Determine the [X, Y] coordinate at the center of the cell enclosing the given text.  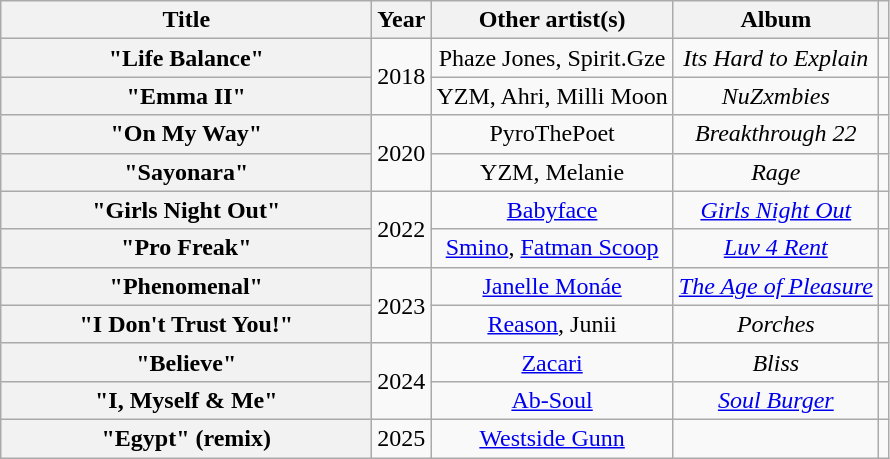
Girls Night Out [776, 210]
2024 [402, 381]
Smino, Fatman Scoop [552, 248]
Rage [776, 172]
2018 [402, 77]
2022 [402, 229]
"Phenomenal" [186, 286]
"Girls Night Out" [186, 210]
2025 [402, 438]
The Age of Pleasure [776, 286]
YZM, Ahri, Milli Moon [552, 96]
Breakthrough 22 [776, 134]
Its Hard to Explain [776, 58]
Porches [776, 324]
"On My Way" [186, 134]
Other artist(s) [552, 20]
"Sayonara" [186, 172]
2023 [402, 305]
Janelle Monáe [552, 286]
Babyface [552, 210]
Year [402, 20]
YZM, Melanie [552, 172]
Luv 4 Rent [776, 248]
Ab-Soul [552, 400]
Reason, Junii [552, 324]
Westside Gunn [552, 438]
PyroThePoet [552, 134]
Album [776, 20]
Bliss [776, 362]
"Life Balance" [186, 58]
Phaze Jones, Spirit.Gze [552, 58]
2020 [402, 153]
"Believe" [186, 362]
"Pro Freak" [186, 248]
"I, Myself & Me" [186, 400]
"Emma II" [186, 96]
Soul Burger [776, 400]
NuZxmbies [776, 96]
Zacari [552, 362]
"I Don't Trust You!" [186, 324]
Title [186, 20]
"Egypt" (remix) [186, 438]
